Search for the cell housing the specified text and yield its [x, y] center coordinate. 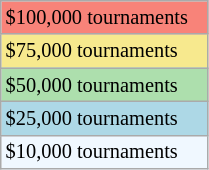
$75,000 tournaments [104, 51]
$10,000 tournaments [104, 152]
$25,000 tournaments [104, 118]
$50,000 tournaments [104, 85]
$100,000 tournaments [104, 17]
